For the text-containing cell, return its midpoint in (x, y) coordinate format. 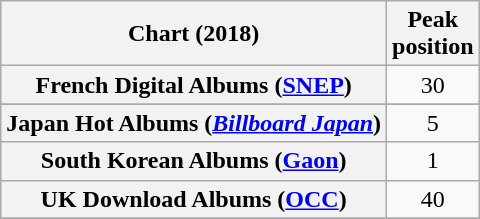
Chart (2018) (194, 34)
5 (433, 123)
French Digital Albums (SNEP) (194, 85)
UK Download Albums (OCC) (194, 199)
30 (433, 85)
1 (433, 161)
40 (433, 199)
Japan Hot Albums (Billboard Japan) (194, 123)
South Korean Albums (Gaon) (194, 161)
Peakposition (433, 34)
